Output the [x, y] coordinate of the center of the cell containing the given text.  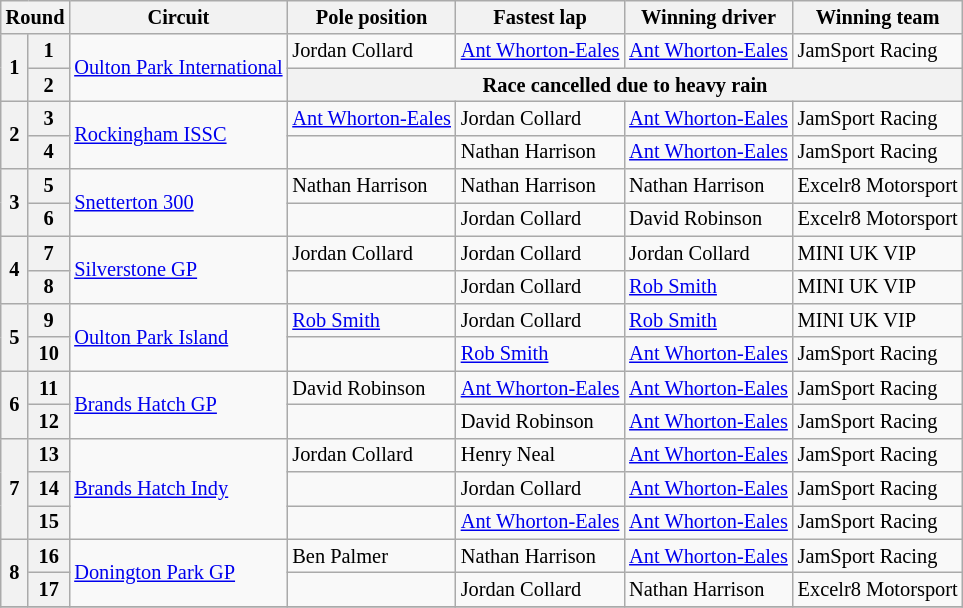
Brands Hatch Indy [178, 488]
Oulton Park International [178, 68]
Round [36, 17]
13 [48, 455]
15 [48, 522]
Race cancelled due to heavy rain [624, 85]
Ben Palmer [371, 556]
16 [48, 556]
Henry Neal [540, 455]
9 [48, 320]
11 [48, 388]
17 [48, 589]
Winning driver [708, 17]
Winning team [878, 17]
Oulton Park Island [178, 336]
Circuit [178, 17]
Donington Park GP [178, 572]
Pole position [371, 17]
Snetterton 300 [178, 202]
Brands Hatch GP [178, 404]
14 [48, 489]
12 [48, 421]
10 [48, 354]
Fastest lap [540, 17]
Rockingham ISSC [178, 134]
Silverstone GP [178, 270]
